Provide the [X, Y] coordinate of the cell's center where the given text is located.  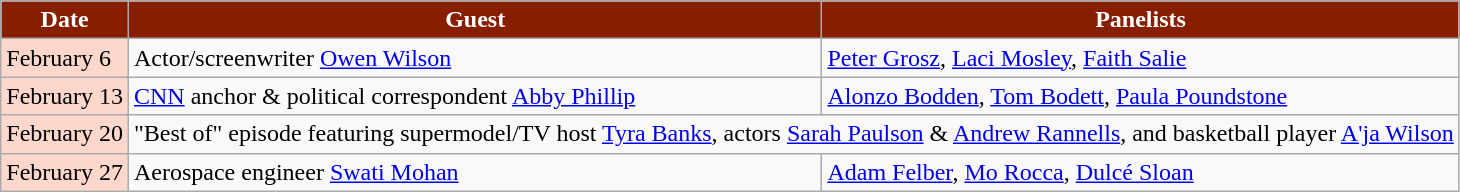
February 6 [65, 58]
Peter Grosz, Laci Mosley, Faith Salie [1140, 58]
Panelists [1140, 20]
Guest [474, 20]
February 27 [65, 172]
February 13 [65, 96]
Aerospace engineer Swati Mohan [474, 172]
CNN anchor & political correspondent Abby Phillip [474, 96]
Adam Felber, Mo Rocca, Dulcé Sloan [1140, 172]
Date [65, 20]
February 20 [65, 134]
"Best of" episode featuring supermodel/TV host Tyra Banks, actors Sarah Paulson & Andrew Rannells, and basketball player A'ja Wilson [794, 134]
Actor/screenwriter Owen Wilson [474, 58]
Alonzo Bodden, Tom Bodett, Paula Poundstone [1140, 96]
